Detect which cell encompasses the target text, then output its (x, y) center coordinate. 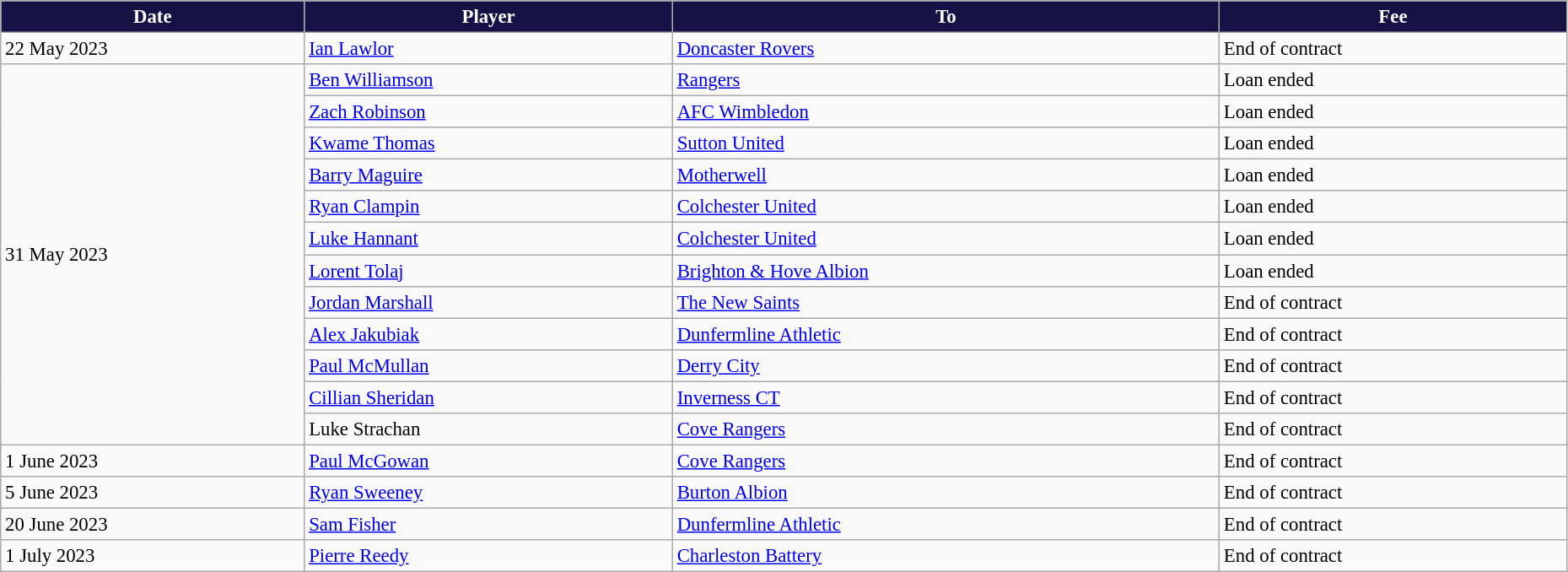
Paul McMullan (489, 365)
To (946, 17)
1 July 2023 (153, 556)
Luke Strachan (489, 429)
1 June 2023 (153, 461)
Cillian Sheridan (489, 397)
Kwame Thomas (489, 143)
The New Saints (946, 302)
Pierre Reedy (489, 556)
Burton Albion (946, 493)
Charleston Battery (946, 556)
Ryan Clampin (489, 207)
Alex Jakubiak (489, 334)
Ben Williamson (489, 80)
31 May 2023 (153, 255)
Doncaster Rovers (946, 49)
Luke Hannant (489, 239)
Player (489, 17)
22 May 2023 (153, 49)
Ian Lawlor (489, 49)
Sutton United (946, 143)
Derry City (946, 365)
20 June 2023 (153, 524)
Date (153, 17)
AFC Wimbledon (946, 112)
5 June 2023 (153, 493)
Barry Maguire (489, 175)
Paul McGowan (489, 461)
Inverness CT (946, 397)
Rangers (946, 80)
Jordan Marshall (489, 302)
Lorent Tolaj (489, 271)
Sam Fisher (489, 524)
Fee (1393, 17)
Brighton & Hove Albion (946, 271)
Motherwell (946, 175)
Zach Robinson (489, 112)
Ryan Sweeney (489, 493)
